Detect which cell encompasses the target text, then output its (x, y) center coordinate. 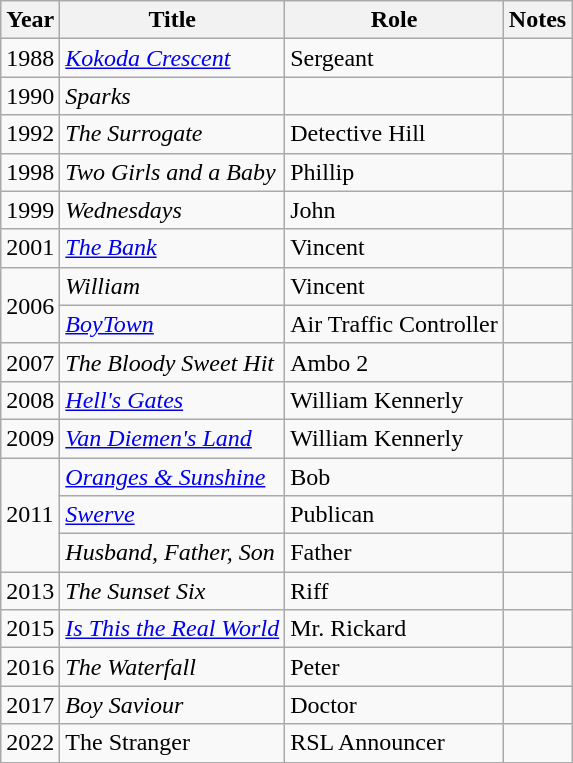
2006 (30, 305)
2009 (30, 438)
Role (394, 20)
Riff (394, 591)
Father (394, 553)
The Surrogate (172, 134)
Boy Saviour (172, 705)
Van Diemen's Land (172, 438)
Doctor (394, 705)
Hell's Gates (172, 400)
2022 (30, 743)
Notes (537, 20)
2017 (30, 705)
Is This the Real World (172, 629)
The Stranger (172, 743)
Swerve (172, 515)
2001 (30, 248)
The Waterfall (172, 667)
2011 (30, 515)
RSL Announcer (394, 743)
Ambo 2 (394, 362)
BoyTown (172, 324)
2008 (30, 400)
1999 (30, 210)
Detective Hill (394, 134)
Phillip (394, 172)
Sparks (172, 96)
1988 (30, 58)
Two Girls and a Baby (172, 172)
Kokoda Crescent (172, 58)
The Bank (172, 248)
Peter (394, 667)
2015 (30, 629)
Publican (394, 515)
2013 (30, 591)
The Sunset Six (172, 591)
Bob (394, 477)
Husband, Father, Son (172, 553)
2016 (30, 667)
Sergeant (394, 58)
1990 (30, 96)
Title (172, 20)
John (394, 210)
William (172, 286)
1992 (30, 134)
Wednesdays (172, 210)
Air Traffic Controller (394, 324)
1998 (30, 172)
Year (30, 20)
The Bloody Sweet Hit (172, 362)
2007 (30, 362)
Oranges & Sunshine (172, 477)
Mr. Rickard (394, 629)
